Scan for the cell matching the given text and deliver its (X, Y) coordinate at center. 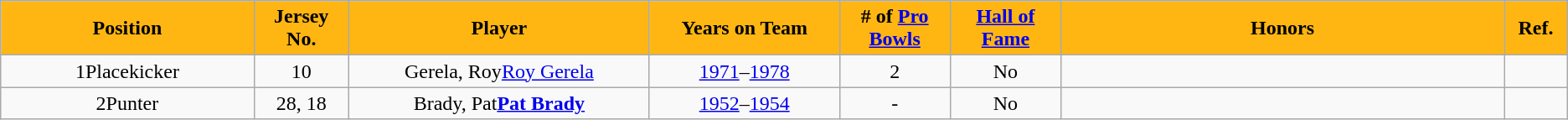
Jersey No. (302, 29)
28, 18 (302, 103)
1Placekicker (127, 71)
Position (127, 29)
# of Pro Bowls (895, 29)
Gerela, RoyRoy Gerela (499, 71)
- (895, 103)
Brady, PatPat Brady (499, 103)
1971–1978 (744, 71)
2 (895, 71)
10 (302, 71)
1952–1954 (744, 103)
Years on Team (744, 29)
Honors (1283, 29)
Ref. (1536, 29)
Player (499, 29)
2Punter (127, 103)
Hall of Fame (1005, 29)
